Provide the [x, y] coordinate of the cell's center where the given text is located.  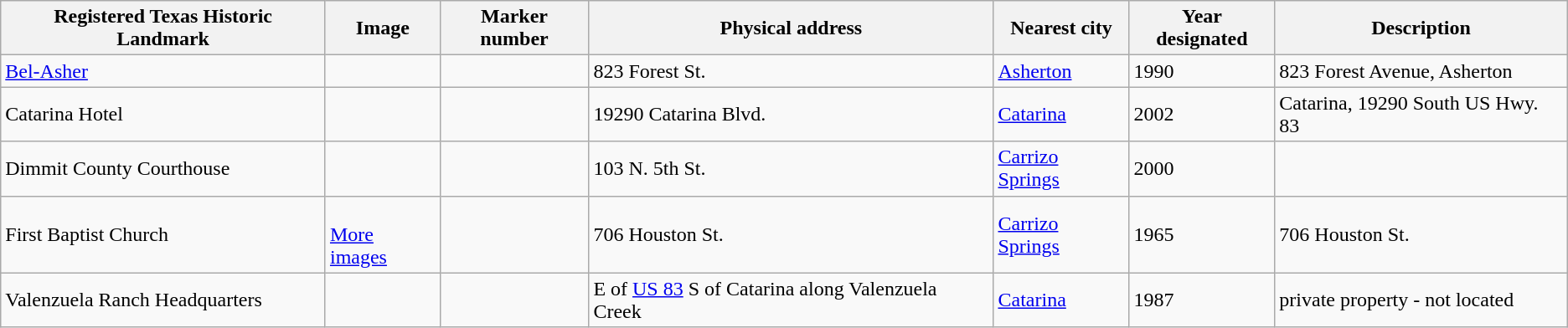
103 N. 5th St. [791, 169]
Catarina, 19290 South US Hwy. 83 [1421, 114]
Catarina Hotel [163, 114]
private property - not located [1421, 300]
Marker number [514, 28]
Description [1421, 28]
E of US 83 S of Catarina along Valenzuela Creek [791, 300]
Dimmit County Courthouse [163, 169]
Asherton [1061, 71]
2002 [1202, 114]
Registered Texas Historic Landmark [163, 28]
Year designated [1202, 28]
Valenzuela Ranch Headquarters [163, 300]
1965 [1202, 234]
Image [382, 28]
1987 [1202, 300]
823 Forest Avenue, Asherton [1421, 71]
1990 [1202, 71]
19290 Catarina Blvd. [791, 114]
2000 [1202, 169]
Bel-Asher [163, 71]
823 Forest St. [791, 71]
First Baptist Church [163, 234]
More images [382, 234]
Nearest city [1061, 28]
Physical address [791, 28]
